Capture the cell that displays the provided text and extract its (X, Y) central coordinate. 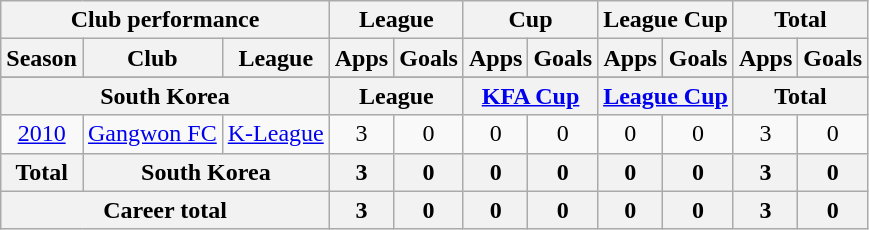
Career total (165, 210)
Club (152, 58)
2010 (42, 134)
Cup (530, 20)
K-League (276, 134)
Gangwon FC (152, 134)
Season (42, 58)
KFA Cup (530, 96)
Club performance (165, 20)
